Output the [x, y] coordinate of the center of the cell containing the given text.  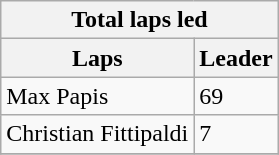
Christian Fittipaldi [98, 134]
Leader [236, 58]
Max Papis [98, 96]
69 [236, 96]
Laps [98, 58]
7 [236, 134]
Total laps led [140, 20]
